Find where the given text appears and provide that cell's center as [X, Y] coordinate. 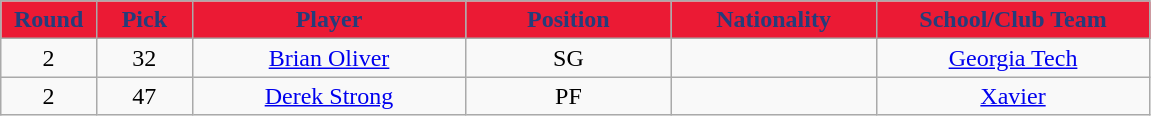
47 [144, 96]
Georgia Tech [1013, 58]
Pick [144, 20]
Derek Strong [329, 96]
PF [568, 96]
Nationality [774, 20]
Xavier [1013, 96]
School/Club Team [1013, 20]
Brian Oliver [329, 58]
Player [329, 20]
32 [144, 58]
SG [568, 58]
Position [568, 20]
Round [49, 20]
